Provide the (X, Y) coordinate of the cell's center where the given text is located.  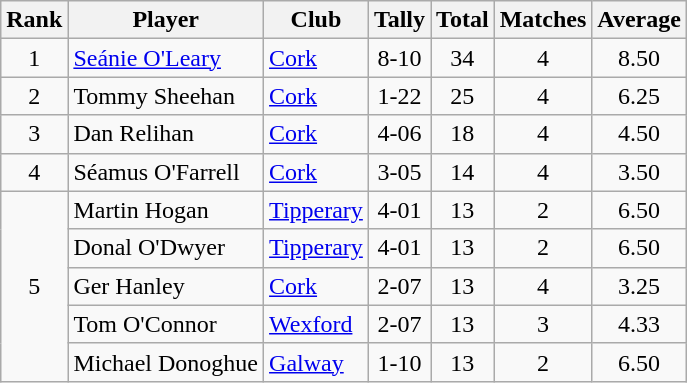
Total (463, 20)
Wexford (316, 324)
25 (463, 96)
4.33 (640, 324)
Tommy Sheehan (166, 96)
4.50 (640, 134)
Michael Donoghue (166, 362)
8-10 (399, 58)
5 (34, 286)
Seánie O'Leary (166, 58)
Dan Relihan (166, 134)
1-22 (399, 96)
Séamus O'Farrell (166, 172)
Club (316, 20)
Player (166, 20)
Average (640, 20)
14 (463, 172)
Martin Hogan (166, 210)
1-10 (399, 362)
3-05 (399, 172)
1 (34, 58)
Tally (399, 20)
Donal O'Dwyer (166, 248)
8.50 (640, 58)
4-06 (399, 134)
Matches (543, 20)
6.25 (640, 96)
Ger Hanley (166, 286)
34 (463, 58)
Rank (34, 20)
Galway (316, 362)
3.25 (640, 286)
3.50 (640, 172)
Tom O'Connor (166, 324)
18 (463, 134)
